For the text-containing cell, return its midpoint in (x, y) coordinate format. 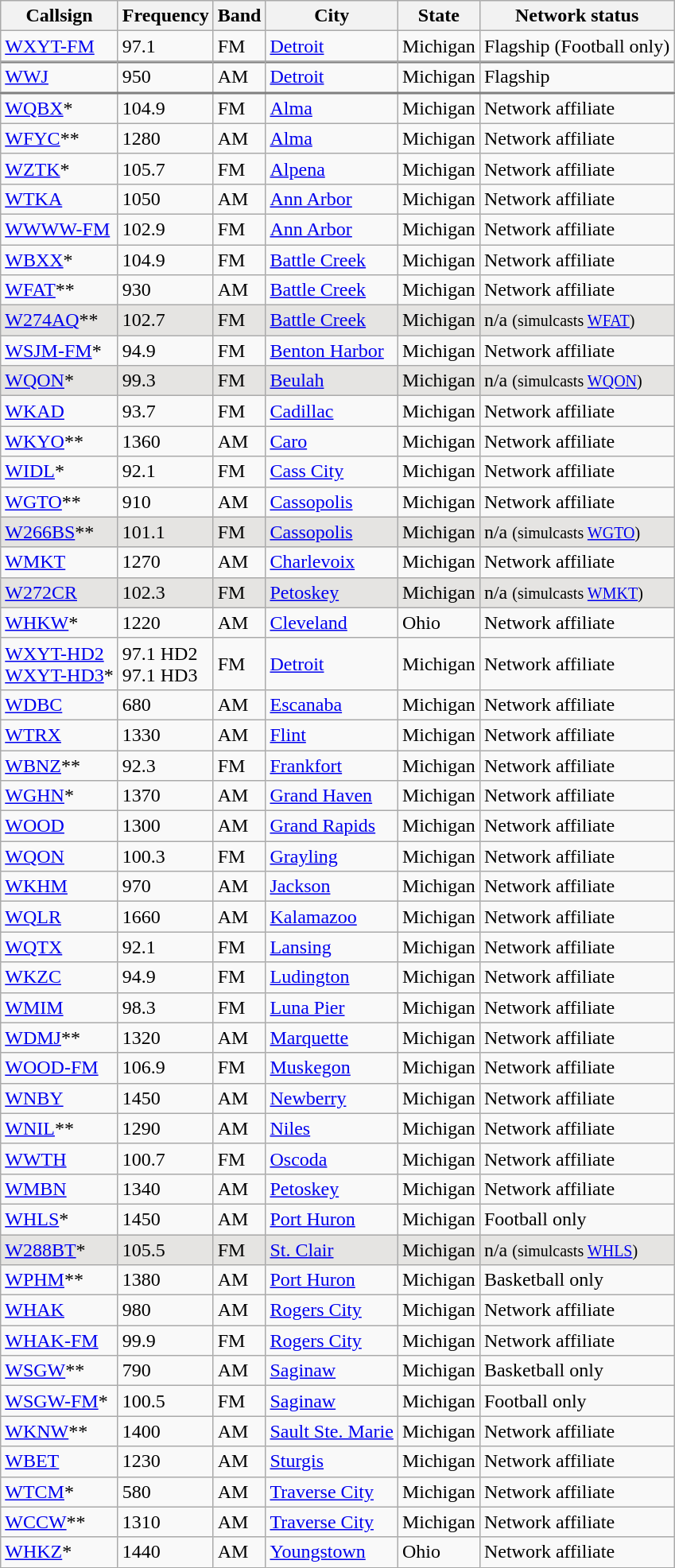
WZTK* (59, 169)
1310 (165, 1522)
WQTX (59, 947)
Ludington (332, 977)
WBET (59, 1461)
1340 (165, 1189)
Grayling (332, 856)
950 (165, 78)
93.7 (165, 411)
Callsign (59, 16)
WWJ (59, 78)
WSJM-FM* (59, 351)
1220 (165, 623)
WKHM (59, 887)
580 (165, 1492)
W288BT* (59, 1249)
WFYC** (59, 138)
100.7 (165, 1159)
100.3 (165, 856)
790 (165, 1371)
Grand Haven (332, 796)
Band (239, 16)
WKYO** (59, 441)
97.1 HD297.1 HD3 (165, 663)
Caro (332, 441)
City (332, 16)
Oscoda (332, 1159)
98.3 (165, 1007)
Jackson (332, 887)
WNIL** (59, 1128)
WIDL* (59, 472)
92.3 (165, 766)
Frankfort (332, 766)
WTRX (59, 735)
1270 (165, 562)
WKAD (59, 411)
Newberry (332, 1098)
Flint (332, 735)
Frequency (165, 16)
WQLR (59, 917)
102.3 (165, 592)
WFAT** (59, 290)
99.9 (165, 1341)
WTKA (59, 199)
102.9 (165, 229)
WHKW* (59, 623)
WOOD (59, 826)
1050 (165, 199)
1290 (165, 1128)
WGTO** (59, 502)
99.3 (165, 381)
Muskegon (332, 1068)
State (439, 16)
101.1 (165, 532)
Cadillac (332, 411)
WXYT-HD2WXYT-HD3* (59, 663)
1320 (165, 1038)
WMIM (59, 1007)
1300 (165, 826)
910 (165, 502)
WHLS* (59, 1219)
Charlevoix (332, 562)
97.1 (165, 46)
WKNW** (59, 1431)
WMBN (59, 1189)
Flagship (576, 78)
WHAK (59, 1310)
St. Clair (332, 1249)
W274AQ** (59, 320)
Niles (332, 1128)
WMKT (59, 562)
Benton Harbor (332, 351)
WWWW-FM (59, 229)
Cass City (332, 472)
Lansing (332, 947)
WNBY (59, 1098)
Beulah (332, 381)
970 (165, 887)
WQON* (59, 381)
1370 (165, 796)
WWTH (59, 1159)
Grand Rapids (332, 826)
WGHN* (59, 796)
1360 (165, 441)
WHKZ* (59, 1552)
WBNZ** (59, 766)
Luna Pier (332, 1007)
Sturgis (332, 1461)
n/a (simulcasts WFAT) (576, 320)
105.7 (165, 169)
WOOD-FM (59, 1068)
980 (165, 1310)
WKZC (59, 977)
102.7 (165, 320)
WSGW** (59, 1371)
Escanaba (332, 704)
Network status (576, 16)
Cleveland (332, 623)
680 (165, 704)
W272CR (59, 592)
WCCW** (59, 1522)
WPHM** (59, 1280)
106.9 (165, 1068)
1400 (165, 1431)
Kalamazoo (332, 917)
Sault Ste. Marie (332, 1431)
930 (165, 290)
100.5 (165, 1401)
W266BS** (59, 532)
n/a (simulcasts WMKT) (576, 592)
WQBX* (59, 108)
WDBC (59, 704)
WXYT-FM (59, 46)
1330 (165, 735)
105.5 (165, 1249)
WHAK-FM (59, 1341)
WQON (59, 856)
n/a (simulcasts WHLS) (576, 1249)
WSGW-FM* (59, 1401)
Youngstown (332, 1552)
n/a (simulcasts WGTO) (576, 532)
1440 (165, 1552)
n/a (simulcasts WQON) (576, 381)
WDMJ** (59, 1038)
1380 (165, 1280)
Alpena (332, 169)
1660 (165, 917)
Flagship (Football only) (576, 46)
1280 (165, 138)
WBXX* (59, 260)
1230 (165, 1461)
WTCM* (59, 1492)
Marquette (332, 1038)
